Return (x, y) of the center of cell containing provided text 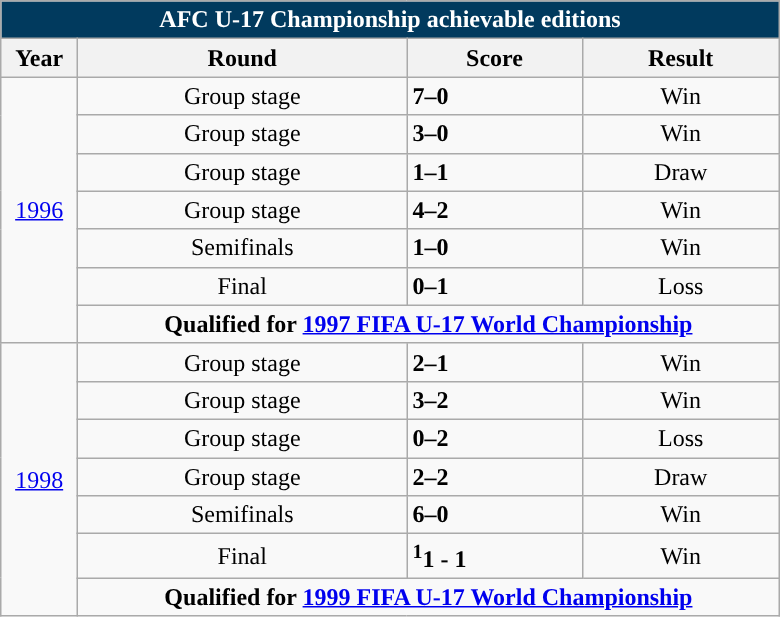
11 - 1 (494, 556)
7–0 (494, 96)
4–2 (494, 210)
Score (494, 58)
Result (680, 58)
1–0 (494, 248)
Year (40, 58)
Qualified for 1999 FIFA U-17 World Championship (429, 597)
3–0 (494, 134)
2–1 (494, 362)
1996 (40, 210)
Qualified for 1997 FIFA U-17 World Championship (429, 324)
AFC U-17 Championship achievable editions (390, 20)
3–2 (494, 400)
2–2 (494, 477)
0–1 (494, 286)
1–1 (494, 172)
0–2 (494, 438)
1998 (40, 480)
Round (242, 58)
6–0 (494, 515)
